From the cell containing the given text, extract its center point as [X, Y] coordinate. 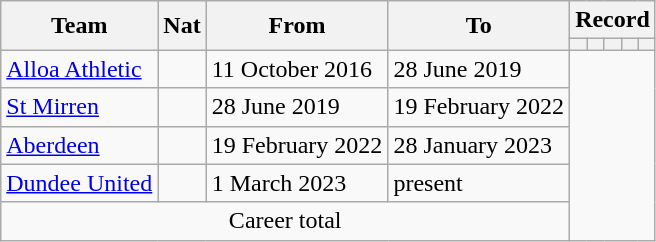
Dundee United [80, 183]
Nat [182, 26]
Aberdeen [80, 145]
Team [80, 26]
Alloa Athletic [80, 69]
Record [613, 20]
To [479, 26]
Career total [286, 221]
1 March 2023 [297, 183]
11 October 2016 [297, 69]
From [297, 26]
present [479, 183]
28 January 2023 [479, 145]
St Mirren [80, 107]
